Find where the given text appears and provide that cell's center as (x, y) coordinate. 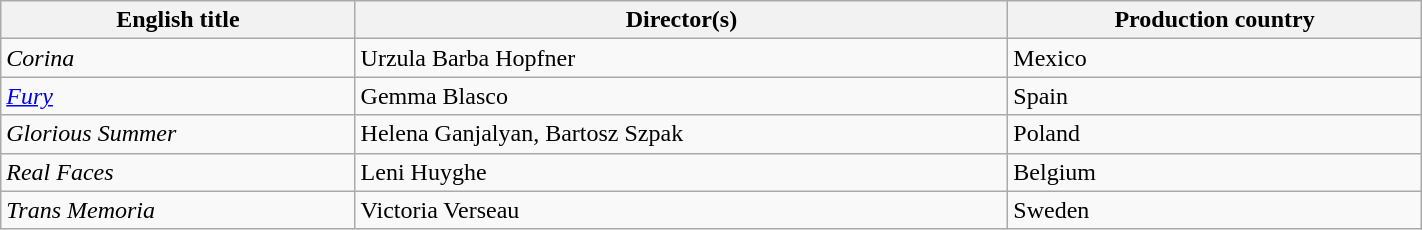
Poland (1214, 134)
Production country (1214, 20)
Gemma Blasco (682, 96)
Director(s) (682, 20)
Real Faces (178, 172)
Spain (1214, 96)
Mexico (1214, 58)
Fury (178, 96)
Helena Ganjalyan, Bartosz Szpak (682, 134)
Victoria Verseau (682, 210)
Glorious Summer (178, 134)
Urzula Barba Hopfner (682, 58)
English title (178, 20)
Sweden (1214, 210)
Belgium (1214, 172)
Trans Memoria (178, 210)
Leni Huyghe (682, 172)
Corina (178, 58)
